Locate the cell with the specified text and output its [x, y] center coordinate. 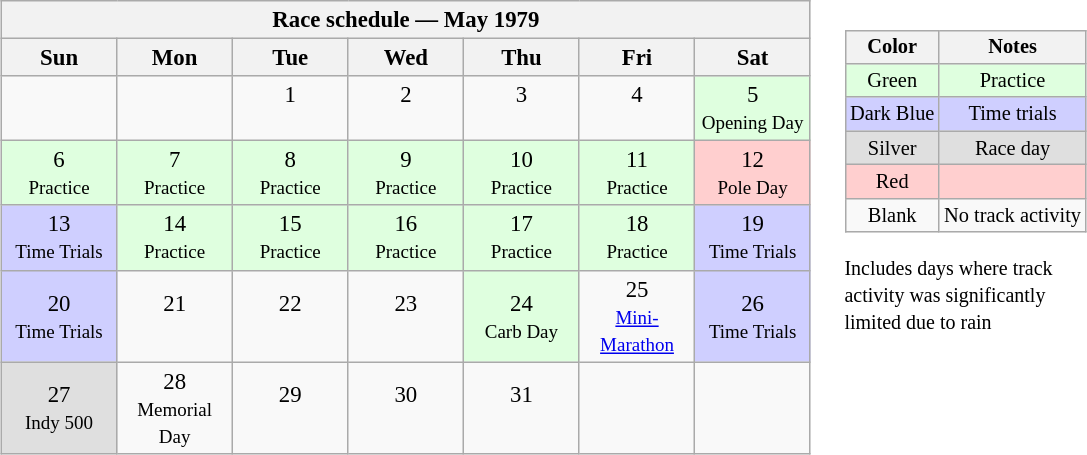
30 [406, 408]
21 [175, 316]
Thu [522, 58]
13Time Trials [59, 238]
18Practice [637, 238]
16Practice [406, 238]
Red [892, 182]
11Practice [637, 174]
Notes [1012, 47]
Sat [753, 58]
Green [892, 81]
19Time Trials [753, 238]
Blank [892, 215]
Tue [290, 58]
1 [290, 108]
31 [522, 408]
Race schedule — May 1979 [406, 20]
Race day [1012, 148]
23 [406, 316]
10Practice [522, 174]
2 [406, 108]
Fri [637, 58]
Practice [1012, 81]
6Practice [59, 174]
24Carb Day [522, 316]
26Time Trials [753, 316]
Time trials [1012, 114]
7Practice [175, 174]
Mon [175, 58]
Silver [892, 148]
20Time Trials [59, 316]
Dark Blue [892, 114]
Color [892, 47]
17Practice [522, 238]
3 [522, 108]
15Practice [290, 238]
No track activity [1012, 215]
12Pole Day [753, 174]
29 [290, 408]
8Practice [290, 174]
28Memorial Day [175, 408]
4 [637, 108]
Sun [59, 58]
27Indy 500 [59, 408]
5Opening Day [753, 108]
9Practice [406, 174]
25Mini-Marathon [637, 316]
22 [290, 316]
14Practice [175, 238]
Wed [406, 58]
